Locate the cell with the specified text and output its (X, Y) center coordinate. 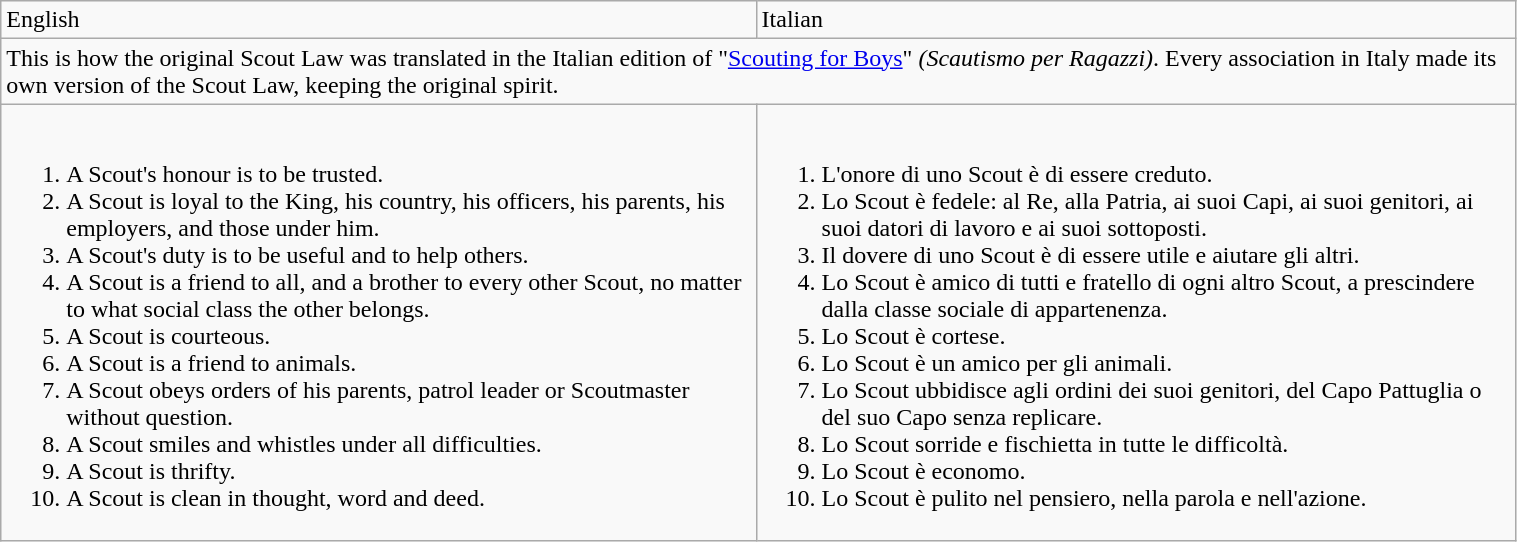
English (378, 20)
Italian (1136, 20)
